Identify which cell holds the provided text, then report its [x, y] central coordinate. 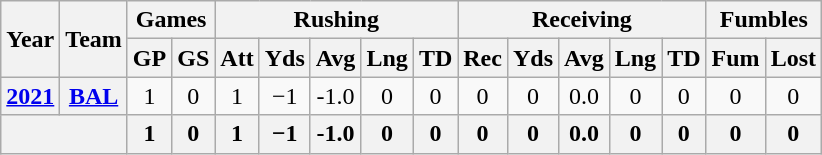
Games [170, 20]
Fumbles [764, 20]
Lost [793, 58]
GS [194, 58]
Receiving [582, 20]
2021 [30, 96]
Rushing [336, 20]
Att [237, 58]
Year [30, 39]
Fum [736, 58]
GP [149, 58]
BAL [94, 96]
Team [94, 39]
Rec [483, 58]
